Identify which cell holds the provided text, then report its (x, y) central coordinate. 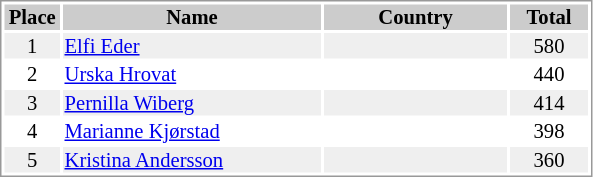
Country (416, 17)
Marianne Kjørstad (192, 131)
Kristina Andersson (192, 160)
1 (32, 46)
5 (32, 160)
580 (549, 46)
440 (549, 75)
3 (32, 103)
Pernilla Wiberg (192, 103)
4 (32, 131)
360 (549, 160)
2 (32, 75)
Urska Hrovat (192, 75)
Elfi Eder (192, 46)
Name (192, 17)
414 (549, 103)
Place (32, 17)
398 (549, 131)
Total (549, 17)
